Capture the cell that displays the provided text and extract its (x, y) central coordinate. 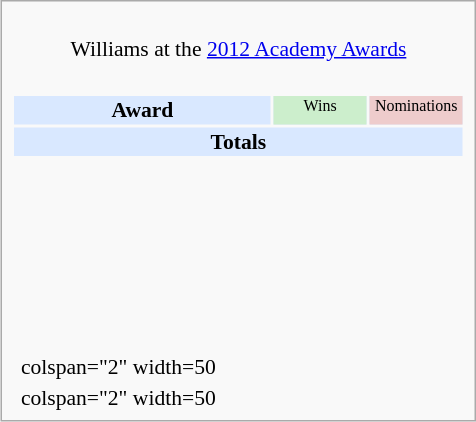
Nominations (416, 110)
Totals (238, 141)
Award (142, 110)
Award Wins Nominations Totals (239, 208)
Williams at the 2012 Academy Awards (239, 36)
Wins (320, 110)
